Return the [X, Y] coordinate for the center point of the cell that contains the specified text.  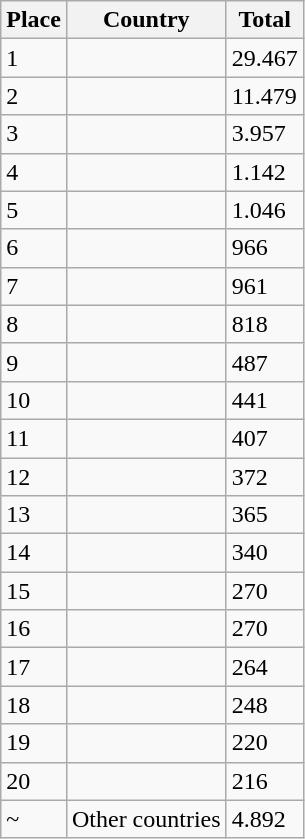
818 [264, 324]
4.892 [264, 819]
12 [34, 477]
4 [34, 172]
6 [34, 248]
7 [34, 286]
3 [34, 134]
15 [34, 591]
264 [264, 667]
16 [34, 629]
2 [34, 96]
487 [264, 362]
1 [34, 58]
5 [34, 210]
29.467 [264, 58]
11.479 [264, 96]
365 [264, 515]
20 [34, 781]
1.046 [264, 210]
10 [34, 400]
1.142 [264, 172]
216 [264, 781]
3.957 [264, 134]
~ [34, 819]
441 [264, 400]
248 [264, 705]
340 [264, 553]
Place [34, 20]
8 [34, 324]
Other countries [146, 819]
11 [34, 438]
407 [264, 438]
14 [34, 553]
18 [34, 705]
17 [34, 667]
13 [34, 515]
Total [264, 20]
220 [264, 743]
Country [146, 20]
966 [264, 248]
961 [264, 286]
9 [34, 362]
372 [264, 477]
19 [34, 743]
